Extract the (x, y) coordinate from the center of the cell holding the provided text.  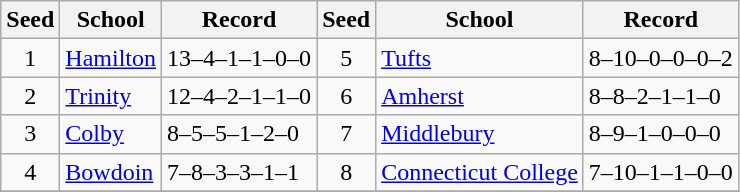
4 (30, 172)
Trinity (111, 96)
8–5–5–1–2–0 (240, 134)
3 (30, 134)
7 (346, 134)
12–4–2–1–1–0 (240, 96)
8 (346, 172)
7–10–1–1–0–0 (660, 172)
Bowdoin (111, 172)
8–9–1–0–0–0 (660, 134)
7–8–3–3–1–1 (240, 172)
Connecticut College (480, 172)
8–10–0–0–0–2 (660, 58)
2 (30, 96)
Middlebury (480, 134)
1 (30, 58)
Colby (111, 134)
Hamilton (111, 58)
Tufts (480, 58)
6 (346, 96)
13–4–1–1–0–0 (240, 58)
Amherst (480, 96)
5 (346, 58)
8–8–2–1–1–0 (660, 96)
